From the cell containing the given text, extract its center point as (x, y) coordinate. 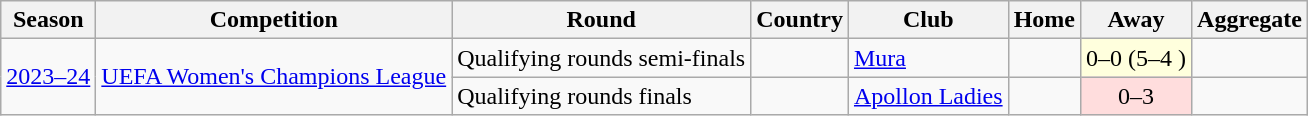
0–3 (1136, 96)
Apollon Ladies (928, 96)
Away (1136, 20)
Qualifying rounds finals (602, 96)
Round (602, 20)
Aggregate (1250, 20)
2023–24 (48, 77)
Qualifying rounds semi-finals (602, 58)
0–0 (5–4 ) (1136, 58)
Competition (274, 20)
Club (928, 20)
Season (48, 20)
UEFA Women's Champions League (274, 77)
Country (800, 20)
Mura (928, 58)
Home (1044, 20)
